Search for the cell housing the specified text and yield its [X, Y] center coordinate. 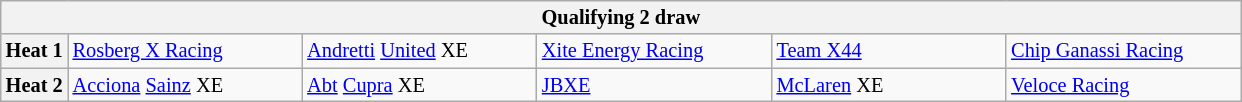
Andretti United XE [420, 51]
Heat 2 [34, 85]
Abt Cupra XE [420, 85]
Chip Ganassi Racing [1124, 51]
Heat 1 [34, 51]
Qualifying 2 draw [621, 17]
Team X44 [890, 51]
JBXE [654, 85]
Rosberg X Racing [186, 51]
Veloce Racing [1124, 85]
Xite Energy Racing [654, 51]
Acciona Sainz XE [186, 85]
McLaren XE [890, 85]
